Find where the given text appears and provide that cell's center as (x, y) coordinate. 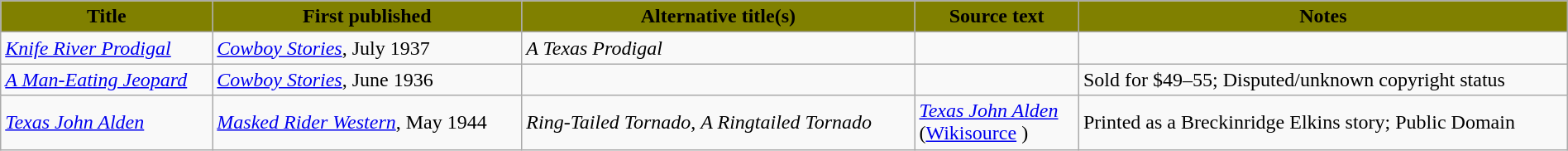
Texas John Alden (107, 123)
Printed as a Breckinridge Elkins story; Public Domain (1323, 123)
First published (367, 17)
Knife River Prodigal (107, 48)
Cowboy Stories, July 1937 (367, 48)
Cowboy Stories, June 1936 (367, 80)
Ring-Tailed Tornado, A Ringtailed Tornado (718, 123)
Masked Rider Western, May 1944 (367, 123)
Texas John Alden(Wikisource ) (997, 123)
Source text (997, 17)
Sold for $49–55; Disputed/unknown copyright status (1323, 80)
Title (107, 17)
A Man-Eating Jeopard (107, 80)
A Texas Prodigal (718, 48)
Alternative title(s) (718, 17)
Notes (1323, 17)
